Determine the [x, y] coordinate at the center of the cell enclosing the given text.  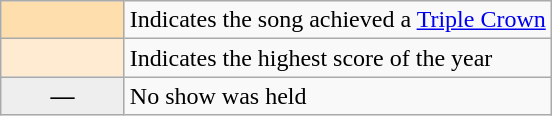
Indicates the highest score of the year [338, 58]
Indicates the song achieved a Triple Crown [338, 20]
No show was held [338, 96]
— [63, 96]
